From the cell containing the given text, extract its center point as (x, y) coordinate. 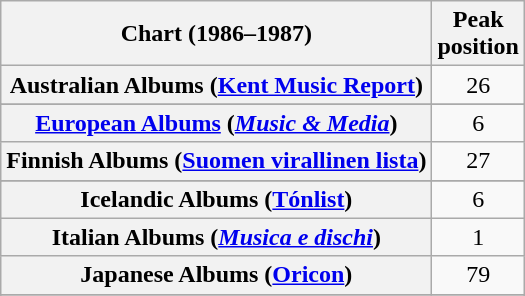
Italian Albums (Musica e dischi) (216, 237)
European Albums (Music & Media) (216, 123)
Peak position (478, 34)
Japanese Albums (Oricon) (216, 275)
Icelandic Albums (Tónlist) (216, 199)
79 (478, 275)
Finnish Albums (Suomen virallinen lista) (216, 161)
Australian Albums (Kent Music Report) (216, 85)
Chart (1986–1987) (216, 34)
1 (478, 237)
26 (478, 85)
27 (478, 161)
